Identify which cell holds the provided text, then report its [X, Y] central coordinate. 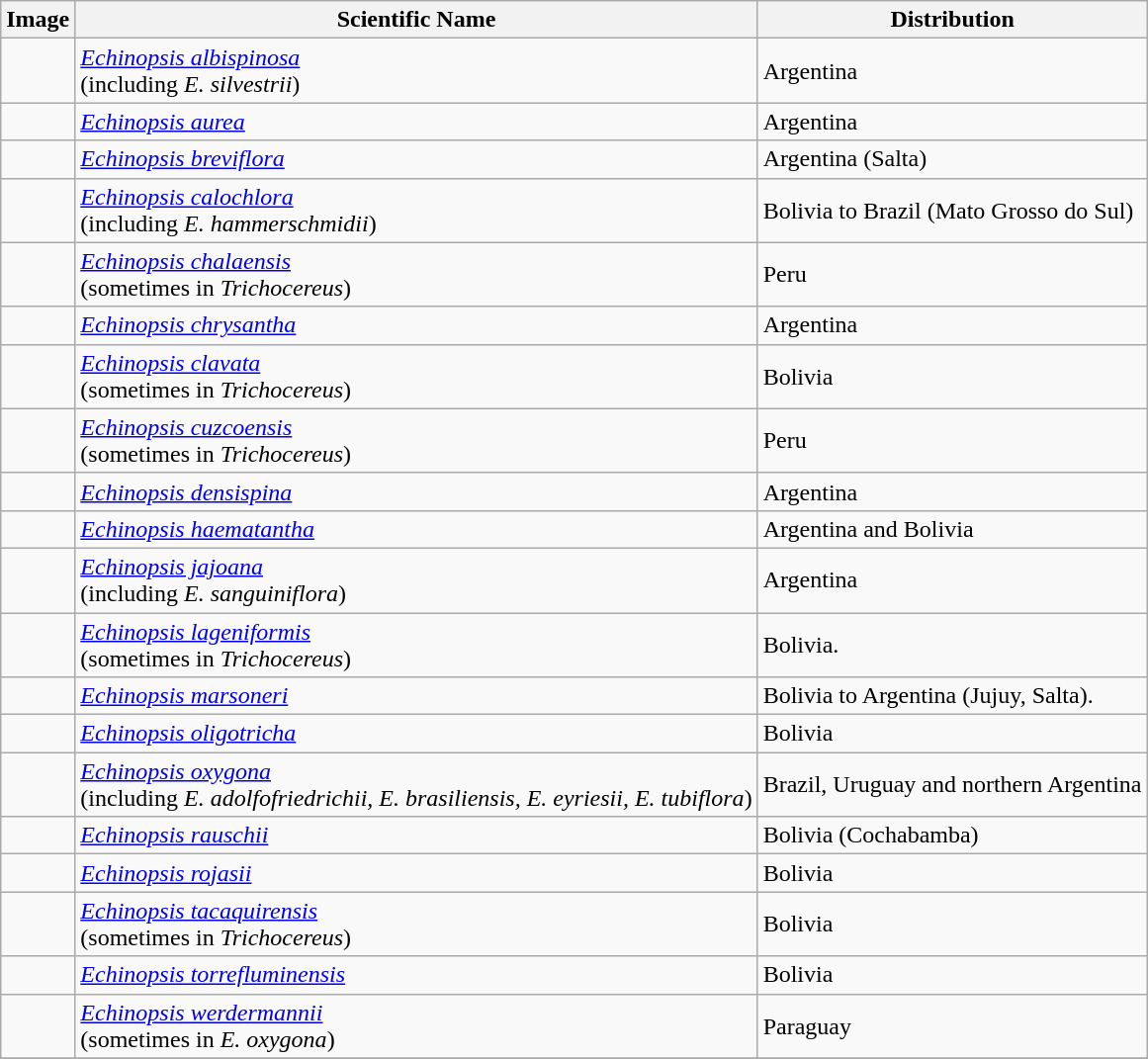
Paraguay [952, 1026]
Echinopsis chrysantha [416, 325]
Echinopsis jajoana (including E. sanguiniflora) [416, 579]
Echinopsis albispinosa (including E. silvestrii) [416, 71]
Bolivia (Cochabamba) [952, 836]
Echinopsis calochlora (including E. hammerschmidii) [416, 210]
Bolivia to Argentina (Jujuy, Salta). [952, 696]
Echinopsis werdermannii (sometimes in E. oxygona) [416, 1026]
Echinopsis breviflora [416, 159]
Echinopsis oligotricha [416, 734]
Echinopsis torrefluminensis [416, 975]
Echinopsis lageniformis (sometimes in Trichocereus) [416, 645]
Argentina (Salta) [952, 159]
Brazil, Uruguay and northern Argentina [952, 785]
Echinopsis densispina [416, 491]
Echinopsis rauschii [416, 836]
Echinopsis marsoneri [416, 696]
Argentina and Bolivia [952, 529]
Echinopsis aurea [416, 122]
Bolivia. [952, 645]
Echinopsis haematantha [416, 529]
Echinopsis rojasii [416, 873]
Distribution [952, 20]
Echinopsis chalaensis (sometimes in Trichocereus) [416, 275]
Image [38, 20]
Bolivia to Brazil (Mato Grosso do Sul) [952, 210]
Echinopsis oxygona (including E. adolfofriedrichii, E. brasiliensis, E. eyriesii, E. tubiflora) [416, 785]
Echinopsis tacaquirensis (sometimes in Trichocereus) [416, 924]
Scientific Name [416, 20]
Echinopsis clavata (sometimes in Trichocereus) [416, 376]
Echinopsis cuzcoensis (sometimes in Trichocereus) [416, 441]
